Identify which cell holds the provided text, then report its [X, Y] central coordinate. 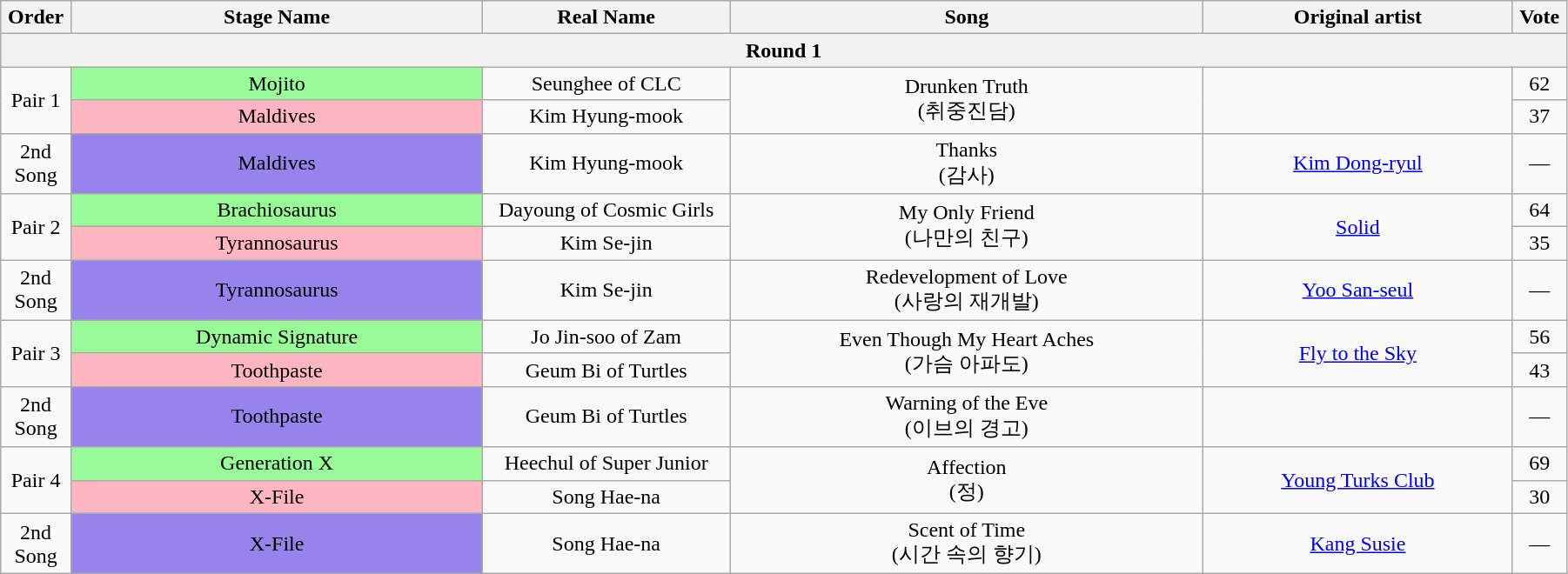
Even Though My Heart Aches(가슴 아파도) [967, 353]
Seunghee of CLC [606, 83]
Order [37, 17]
Real Name [606, 17]
Dynamic Signature [277, 337]
Jo Jin-soo of Zam [606, 337]
Pair 4 [37, 480]
Pair 3 [37, 353]
Kim Dong-ryul [1357, 164]
Pair 2 [37, 227]
Drunken Truth(취중진담) [967, 100]
Scent of Time(시간 속의 향기) [967, 544]
Song [967, 17]
62 [1540, 83]
Brachiosaurus [277, 210]
Vote [1540, 17]
30 [1540, 497]
37 [1540, 117]
Mojito [277, 83]
64 [1540, 210]
Dayoung of Cosmic Girls [606, 210]
Affection(정) [967, 480]
Warning of the Eve(이브의 경고) [967, 417]
Redevelopment of Love(사랑의 재개발) [967, 290]
Heechul of Super Junior [606, 464]
Yoo San-seul [1357, 290]
56 [1540, 337]
Generation X [277, 464]
43 [1540, 370]
35 [1540, 244]
My Only Friend(나만의 친구) [967, 227]
69 [1540, 464]
Round 1 [784, 50]
Solid [1357, 227]
Stage Name [277, 17]
Young Turks Club [1357, 480]
Kang Susie [1357, 544]
Fly to the Sky [1357, 353]
Thanks(감사) [967, 164]
Pair 1 [37, 100]
Original artist [1357, 17]
